Return (X, Y) of the center of cell containing provided text 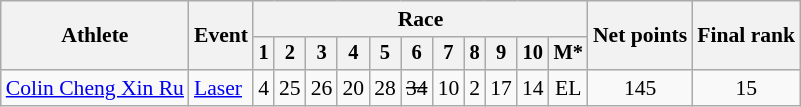
Laser (221, 88)
EL (568, 88)
Final rank (746, 36)
17 (501, 88)
6 (417, 54)
M* (568, 54)
14 (533, 88)
Net points (640, 36)
1 (264, 54)
26 (322, 88)
Race (420, 19)
28 (385, 88)
34 (417, 88)
Athlete (95, 36)
5 (385, 54)
7 (449, 54)
8 (474, 54)
9 (501, 54)
Event (221, 36)
15 (746, 88)
25 (290, 88)
Colin Cheng Xin Ru (95, 88)
20 (353, 88)
145 (640, 88)
3 (322, 54)
